For the text-containing cell, return its midpoint in (X, Y) coordinate format. 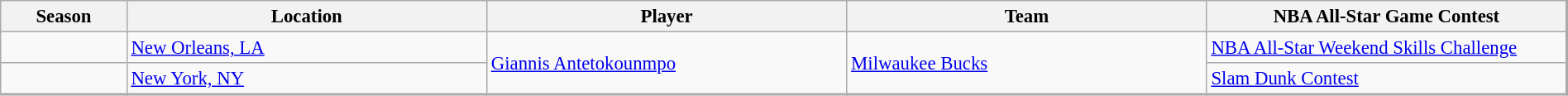
Giannis Antetokounmpo (667, 63)
Milwaukee Bucks (1027, 63)
New Orleans, LA (306, 47)
New York, NY (306, 79)
Player (667, 17)
Location (306, 17)
Season (64, 17)
NBA All-Star Game Contest (1386, 17)
Slam Dunk Contest (1386, 79)
Team (1027, 17)
NBA All-Star Weekend Skills Challenge (1386, 47)
